Provide the (x, y) coordinate of the cell's center where the given text is located.  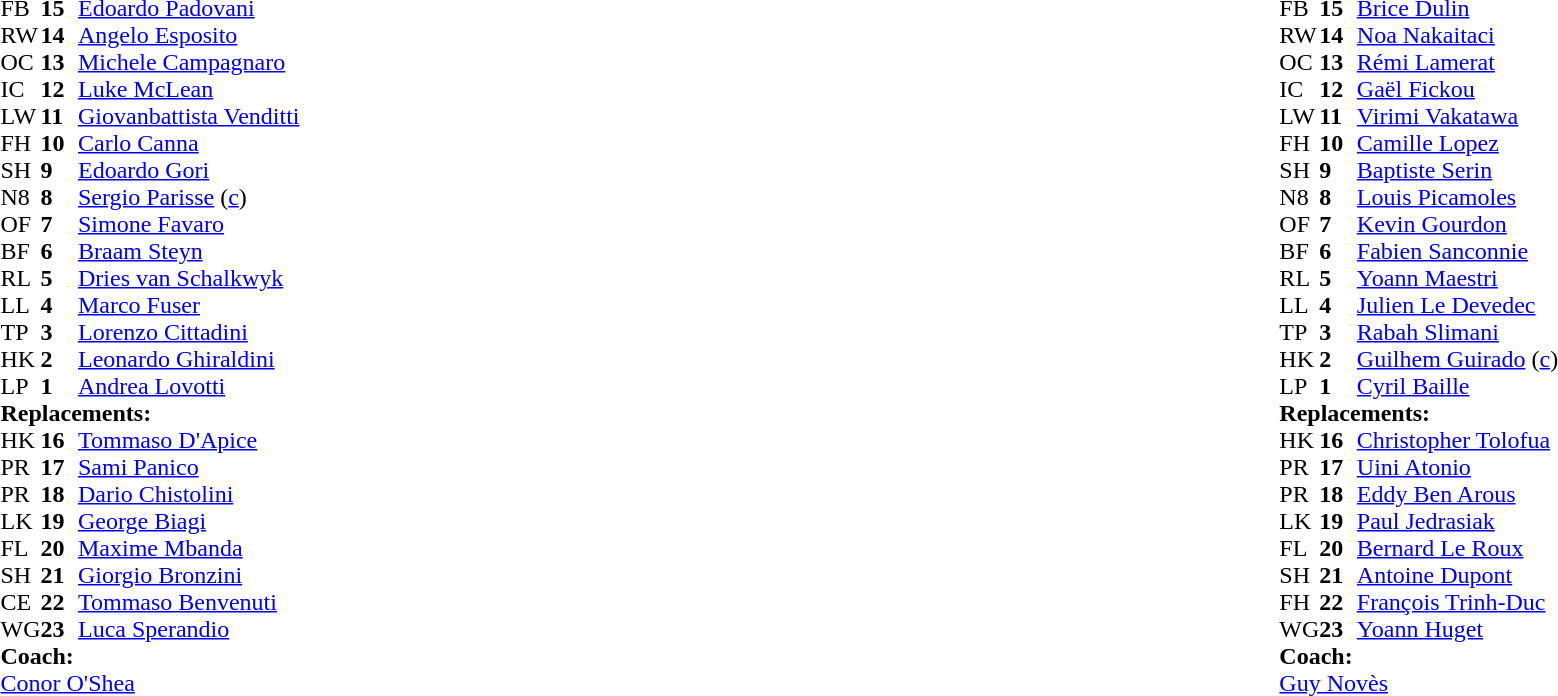
Gaël Fickou (1458, 90)
Guilhem Guirado (c) (1458, 360)
Dario Chistolini (189, 494)
Kevin Gourdon (1458, 224)
Christopher Tolofua (1458, 440)
Louis Picamoles (1458, 198)
Bernard Le Roux (1458, 548)
Dries van Schalkwyk (189, 278)
Giorgio Bronzini (189, 576)
Paul Jedrasiak (1458, 522)
Lorenzo Cittadini (189, 332)
Tommaso Benvenuti (189, 602)
Antoine Dupont (1458, 576)
Sergio Parisse (c) (189, 198)
Luke McLean (189, 90)
Noa Nakaitaci (1458, 36)
Cyril Baille (1458, 386)
Carlo Canna (189, 144)
Yoann Maestri (1458, 278)
Eddy Ben Arous (1458, 494)
Michele Campagnaro (189, 62)
François Trinh-Duc (1458, 602)
Marco Fuser (189, 306)
Giovanbattista Venditti (189, 116)
Camille Lopez (1458, 144)
Maxime Mbanda (189, 548)
Rémi Lamerat (1458, 62)
Luca Sperandio (189, 630)
Simone Favaro (189, 224)
Baptiste Serin (1458, 170)
Uini Atonio (1458, 468)
Andrea Lovotti (189, 386)
Julien Le Devedec (1458, 306)
Sami Panico (189, 468)
Tommaso D'Apice (189, 440)
Leonardo Ghiraldini (189, 360)
Fabien Sanconnie (1458, 252)
CE (20, 602)
Edoardo Gori (189, 170)
Yoann Huget (1458, 630)
Virimi Vakatawa (1458, 116)
Rabah Slimani (1458, 332)
George Biagi (189, 522)
Angelo Esposito (189, 36)
Braam Steyn (189, 252)
